Determine the (x, y) coordinate at the center of the cell enclosing the given text.  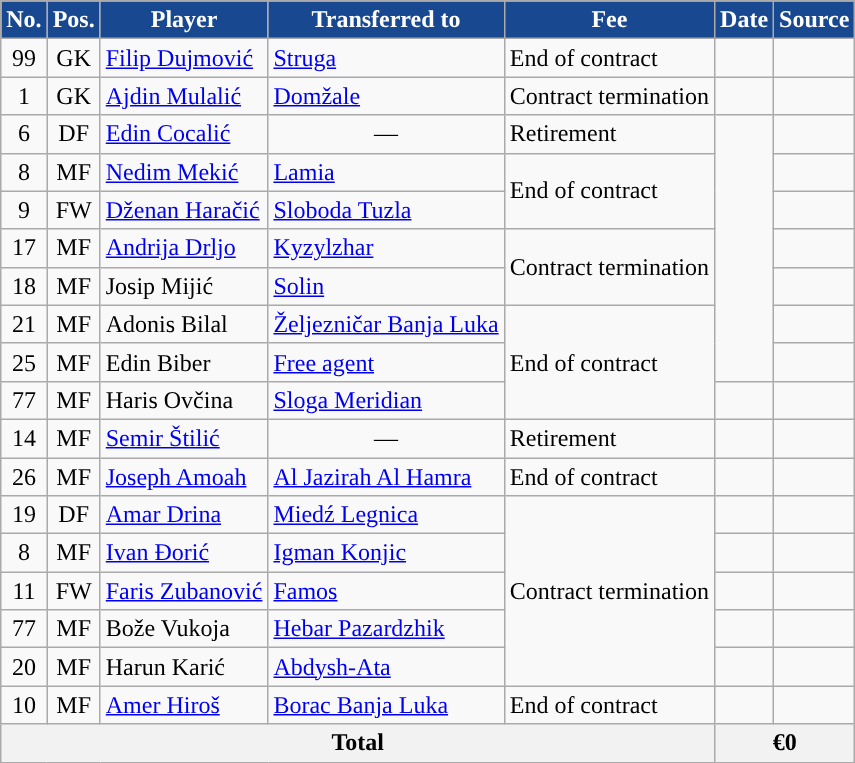
Fee (609, 20)
17 (24, 248)
Igman Konjic (386, 553)
Faris Zubanović (184, 591)
Player (184, 20)
Sloga Meridian (386, 400)
Kyzylzhar (386, 248)
9 (24, 210)
Andrija Drljo (184, 248)
Harun Karić (184, 667)
1 (24, 96)
20 (24, 667)
Ivan Đorić (184, 553)
Amar Drina (184, 515)
Filip Dujmović (184, 58)
Pos. (74, 20)
99 (24, 58)
Bože Vukoja (184, 629)
Famos (386, 591)
Source (814, 20)
Total (358, 743)
Ajdin Mulalić (184, 96)
Borac Banja Luka (386, 705)
Edin Biber (184, 362)
Solin (386, 286)
19 (24, 515)
Al Jazirah Al Hamra (386, 477)
Edin Cocalić (184, 134)
Josip Mijić (184, 286)
Domžale (386, 96)
10 (24, 705)
Amer Hiroš (184, 705)
14 (24, 438)
21 (24, 324)
Semir Štilić (184, 438)
26 (24, 477)
Haris Ovčina (184, 400)
Lamia (386, 172)
Abdysh-Ata (386, 667)
Sloboda Tuzla (386, 210)
Struga (386, 58)
Joseph Amoah (184, 477)
11 (24, 591)
No. (24, 20)
Date (744, 20)
€0 (785, 743)
Nedim Mekić (184, 172)
Miedź Legnica (386, 515)
Free agent (386, 362)
18 (24, 286)
Dženan Haračić (184, 210)
25 (24, 362)
Hebar Pazardzhik (386, 629)
Transferred to (386, 20)
6 (24, 134)
Adonis Bilal (184, 324)
Željezničar Banja Luka (386, 324)
